Find where the given text appears and provide that cell's center as (x, y) coordinate. 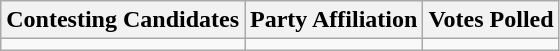
Votes Polled (491, 20)
Contesting Candidates (123, 20)
Party Affiliation (334, 20)
